Scan for the cell matching the given text and deliver its (x, y) coordinate at center. 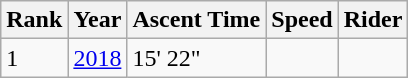
1 (34, 58)
2018 (98, 58)
Speed (302, 20)
Rider (373, 20)
15' 22" (196, 58)
Ascent Time (196, 20)
Rank (34, 20)
Year (98, 20)
